From the cell containing the given text, extract its center point as (x, y) coordinate. 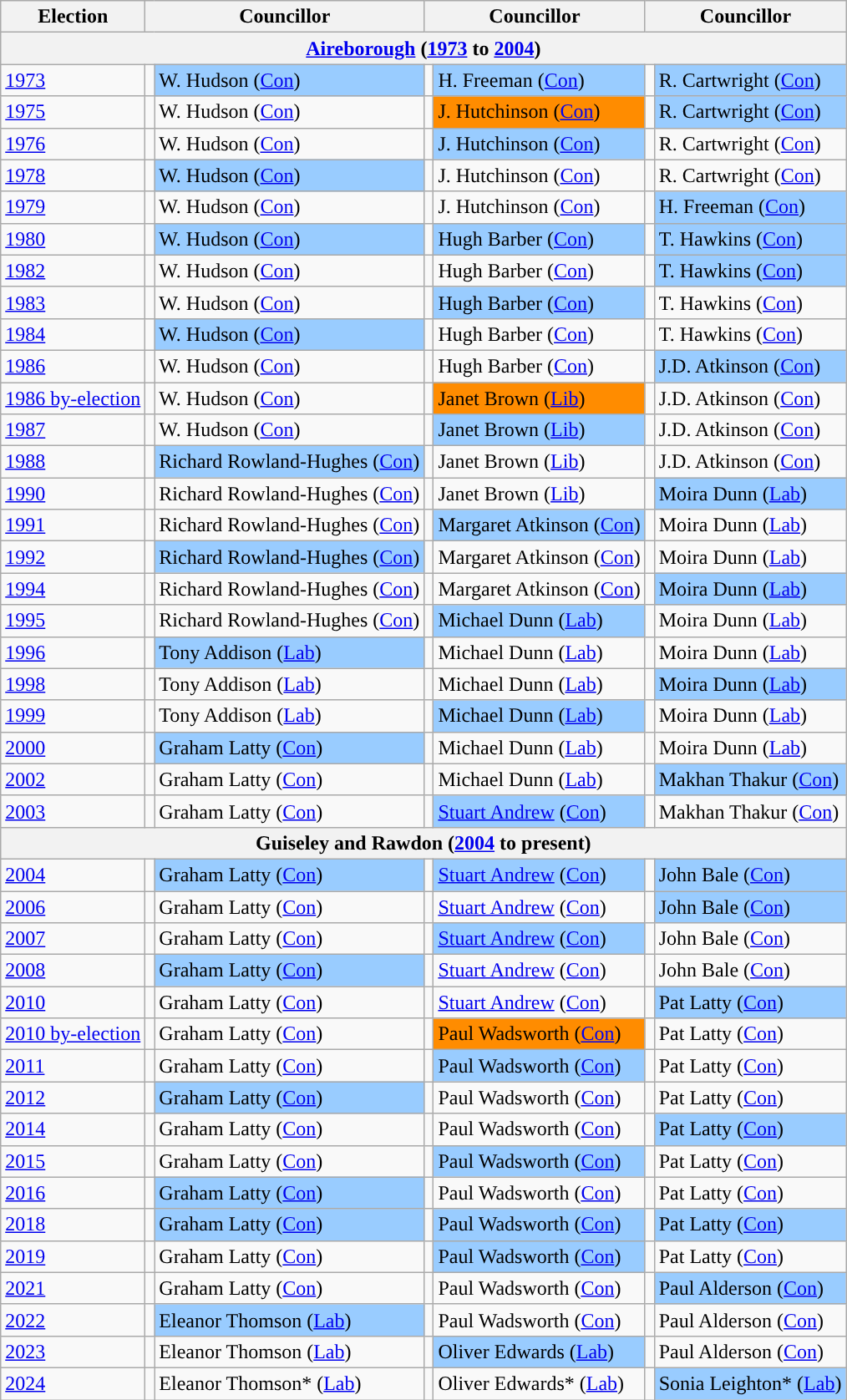
1996 (74, 652)
Sonia Leighton* (Lab) (750, 1383)
1980 (74, 239)
Eleanor Thomson* (Lab) (289, 1383)
2007 (74, 939)
1983 (74, 302)
2012 (74, 1098)
2000 (74, 748)
2018 (74, 1225)
1988 (74, 462)
2006 (74, 906)
2008 (74, 971)
1987 (74, 430)
2010 by-election (74, 1034)
1976 (74, 144)
1982 (74, 271)
1986 by-election (74, 398)
1991 (74, 525)
1998 (74, 684)
Oliver Edwards* (Lab) (540, 1383)
1978 (74, 175)
1990 (74, 494)
2016 (74, 1193)
2004 (74, 875)
1995 (74, 621)
1979 (74, 207)
Aireborough (1973 to 2004) (423, 48)
1999 (74, 716)
2002 (74, 779)
2010 (74, 1002)
2015 (74, 1161)
2024 (74, 1383)
2021 (74, 1288)
Oliver Edwards (Lab) (540, 1352)
Election (74, 17)
2011 (74, 1066)
2003 (74, 811)
Guiseley and Rawdon (2004 to present) (423, 843)
2023 (74, 1352)
1994 (74, 589)
1986 (74, 366)
2019 (74, 1256)
1973 (74, 80)
2022 (74, 1320)
1984 (74, 334)
1975 (74, 112)
2014 (74, 1129)
1992 (74, 557)
